Locate the cell with the specified text and output its (x, y) center coordinate. 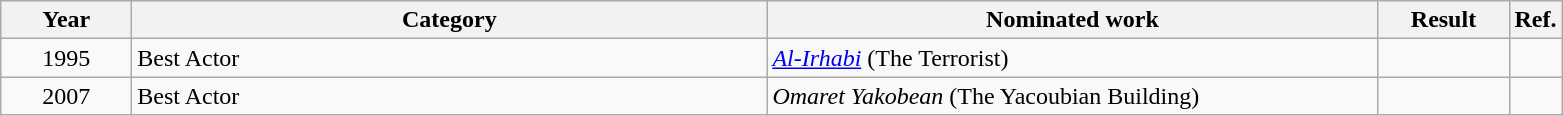
Omaret Yakobean (The Yacoubian Building) (1072, 96)
Year (66, 20)
Al-Irhabi (The Terrorist) (1072, 58)
2007 (66, 96)
Result (1444, 20)
Ref. (1536, 20)
Category (450, 20)
1995 (66, 58)
Nominated work (1072, 20)
